Determine the [X, Y] coordinate at the center of the cell enclosing the given text.  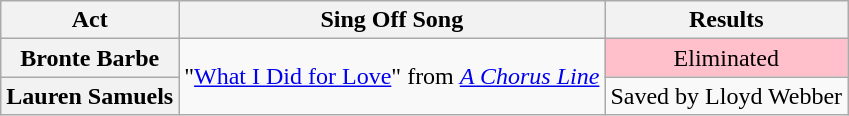
Saved by Lloyd Webber [726, 96]
Bronte Barbe [90, 58]
Act [90, 20]
Lauren Samuels [90, 96]
Eliminated [726, 58]
"What I Did for Love" from A Chorus Line [392, 77]
Sing Off Song [392, 20]
Results [726, 20]
